Scan for the cell matching the given text and deliver its [x, y] coordinate at center. 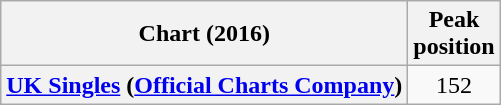
Chart (2016) [204, 34]
152 [454, 85]
Peakposition [454, 34]
UK Singles (Official Charts Company) [204, 85]
